Search for the cell housing the specified text and yield its [X, Y] center coordinate. 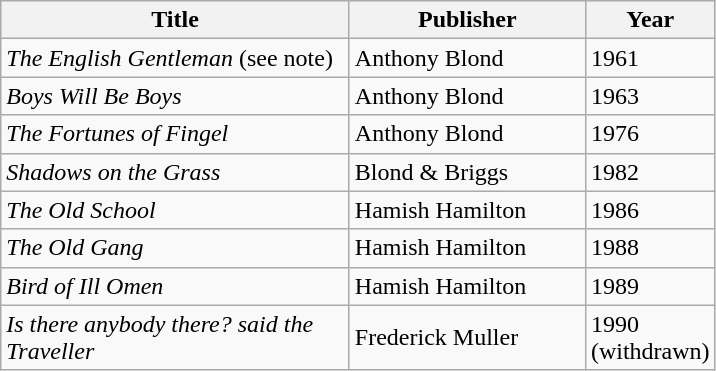
The English Gentleman (see note) [176, 58]
Title [176, 20]
1990 (withdrawn) [650, 338]
1982 [650, 172]
1961 [650, 58]
Is there anybody there? said the Traveller [176, 338]
The Old School [176, 210]
Publisher [467, 20]
1963 [650, 96]
Year [650, 20]
1976 [650, 134]
The Old Gang [176, 248]
Frederick Muller [467, 338]
1989 [650, 286]
The Fortunes of Fingel [176, 134]
Bird of Ill Omen [176, 286]
Boys Will Be Boys [176, 96]
Shadows on the Grass [176, 172]
1988 [650, 248]
1986 [650, 210]
Blond & Briggs [467, 172]
